Find where the given text appears and provide that cell's center as [X, Y] coordinate. 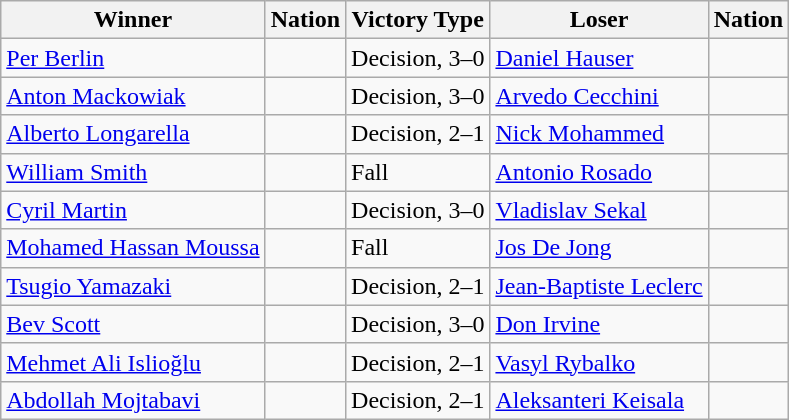
Don Irvine [599, 324]
Jean-Baptiste Leclerc [599, 286]
Bev Scott [133, 324]
William Smith [133, 172]
Mohamed Hassan Moussa [133, 248]
Victory Type [418, 20]
Nick Mohammed [599, 134]
Abdollah Mojtabavi [133, 400]
Cyril Martin [133, 210]
Mehmet Ali Islioğlu [133, 362]
Jos De Jong [599, 248]
Anton Mackowiak [133, 96]
Daniel Hauser [599, 58]
Loser [599, 20]
Arvedo Cecchini [599, 96]
Per Berlin [133, 58]
Antonio Rosado [599, 172]
Vasyl Rybalko [599, 362]
Winner [133, 20]
Alberto Longarella [133, 134]
Vladislav Sekal [599, 210]
Aleksanteri Keisala [599, 400]
Tsugio Yamazaki [133, 286]
